Find where the given text appears and provide that cell's center as (X, Y) coordinate. 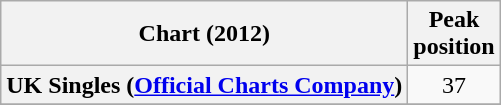
37 (454, 85)
Peakposition (454, 34)
Chart (2012) (204, 34)
UK Singles (Official Charts Company) (204, 85)
